Extract the (x, y) coordinate from the center of the cell holding the provided text.  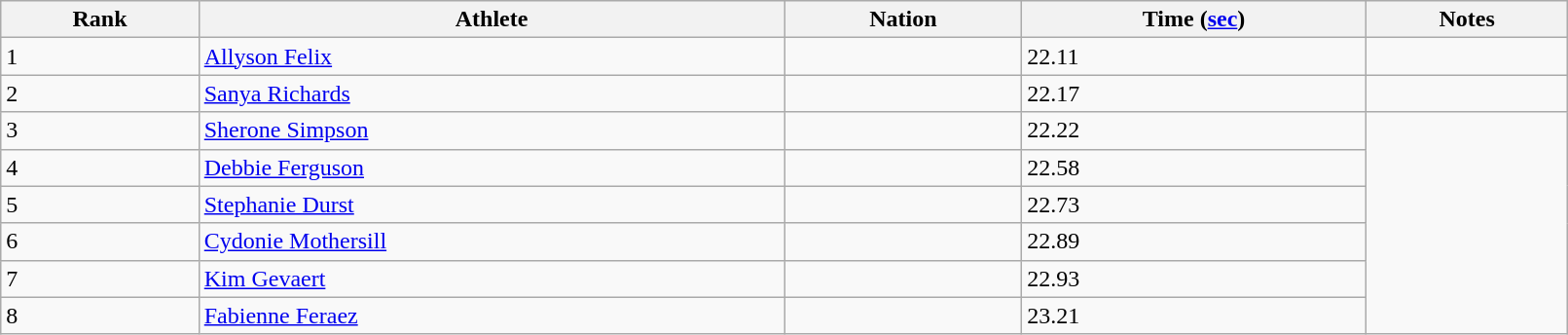
Stephanie Durst (492, 205)
5 (99, 205)
22.17 (1194, 93)
Nation (903, 19)
3 (99, 130)
23.21 (1194, 316)
22.89 (1194, 242)
22.73 (1194, 205)
22.93 (1194, 279)
7 (99, 279)
Athlete (492, 19)
Sanya Richards (492, 93)
2 (99, 93)
Time (sec) (1194, 19)
1 (99, 56)
Rank (99, 19)
8 (99, 316)
Sherone Simpson (492, 130)
22.11 (1194, 56)
22.22 (1194, 130)
22.58 (1194, 167)
Allyson Felix (492, 56)
4 (99, 167)
6 (99, 242)
Fabienne Feraez (492, 316)
Debbie Ferguson (492, 167)
Cydonie Mothersill (492, 242)
Notes (1466, 19)
Kim Gevaert (492, 279)
